Provide the (x, y) coordinate of the cell's center where the given text is located.  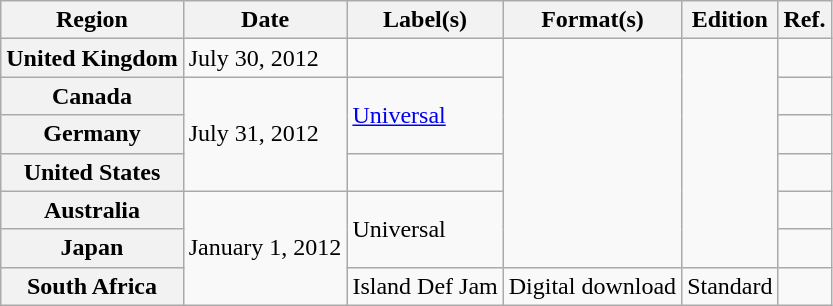
Japan (92, 248)
United Kingdom (92, 58)
South Africa (92, 286)
Island Def Jam (425, 286)
July 31, 2012 (265, 134)
Label(s) (425, 20)
Australia (92, 210)
Standard (730, 286)
Canada (92, 96)
Germany (92, 134)
July 30, 2012 (265, 58)
Digital download (592, 286)
Region (92, 20)
January 1, 2012 (265, 248)
Edition (730, 20)
United States (92, 172)
Format(s) (592, 20)
Date (265, 20)
Ref. (804, 20)
